Search for the cell housing the specified text and yield its (x, y) center coordinate. 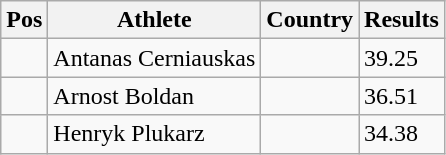
Antanas Cerniauskas (154, 58)
Pos (24, 20)
36.51 (402, 96)
Results (402, 20)
Athlete (154, 20)
Country (310, 20)
39.25 (402, 58)
Henryk Plukarz (154, 134)
Arnost Boldan (154, 96)
34.38 (402, 134)
